Identify which cell holds the provided text, then report its (X, Y) central coordinate. 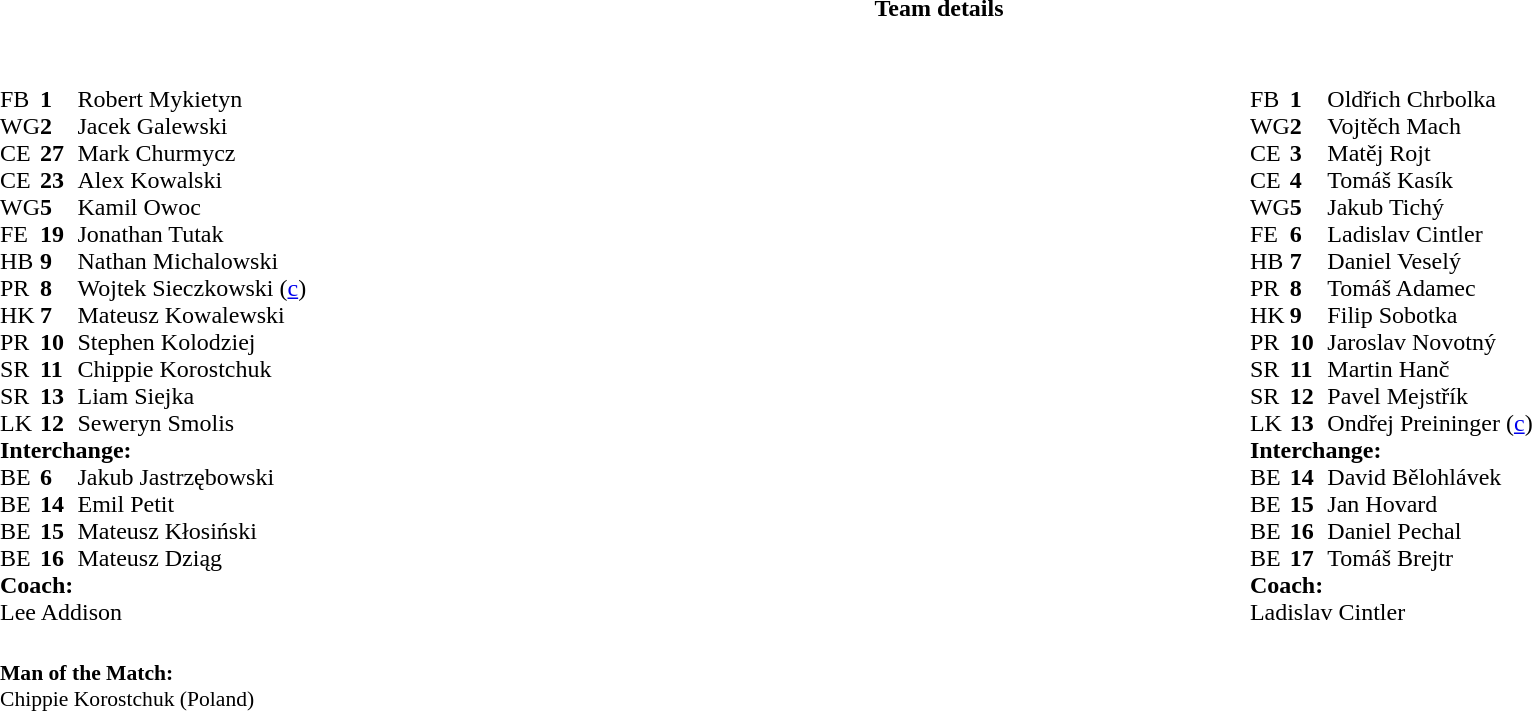
Stephen Kolodziej (192, 342)
Martin Hanč (1430, 370)
23 (59, 180)
19 (59, 234)
Liam Siejka (192, 396)
Pavel Mejstřík (1430, 396)
Ladislav Cintler (1430, 234)
Seweryn Smolis (192, 424)
Vojtěch Mach (1430, 126)
17 (1309, 558)
Mateusz Kłosiński (192, 532)
Coach: (153, 586)
Jacek Galewski (192, 126)
Robert Mykietyn (192, 100)
Mark Churmycz (192, 154)
Daniel Pechal (1430, 532)
Tomáš Brejtr (1430, 558)
Lee Addison (172, 612)
4 (1309, 180)
Wojtek Sieczkowski (c) (192, 288)
Alex Kowalski (192, 180)
Oldřich Chrbolka (1430, 100)
Interchange: (153, 450)
3 (1309, 154)
David Bělohlávek (1430, 478)
Filip Sobotka (1430, 316)
Jakub Tichý (1430, 208)
Daniel Veselý (1430, 262)
Matěj Rojt (1430, 154)
Chippie Korostchuk (192, 370)
Nathan Michalowski (192, 262)
27 (59, 154)
Mateusz Dziąg (192, 558)
Mateusz Kowalewski (192, 316)
Jan Hovard (1430, 504)
Ondřej Preininger (c) (1430, 424)
Kamil Owoc (192, 208)
Jakub Jastrzębowski (192, 478)
Jaroslav Novotný (1430, 342)
Tomáš Adamec (1430, 288)
Jonathan Tutak (192, 234)
Emil Petit (192, 504)
Tomáš Kasík (1430, 180)
